Return (x, y) of the center of cell containing provided text 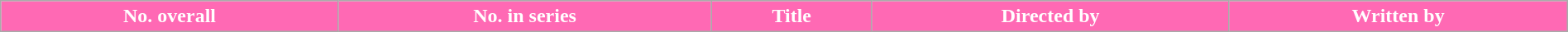
No. overall (170, 16)
Title (792, 16)
Directed by (1050, 16)
No. in series (524, 16)
Written by (1398, 16)
